Detect which cell encompasses the target text, then output its (x, y) center coordinate. 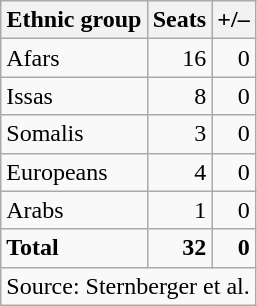
4 (180, 172)
Ethnic group (74, 20)
16 (180, 58)
1 (180, 210)
32 (180, 248)
Somalis (74, 134)
3 (180, 134)
8 (180, 96)
Total (74, 248)
Source: Sternberger et al. (128, 286)
Arabs (74, 210)
Issas (74, 96)
+/– (234, 20)
Europeans (74, 172)
Afars (74, 58)
Seats (180, 20)
